Extract the (x, y) coordinate from the center of the cell holding the provided text.  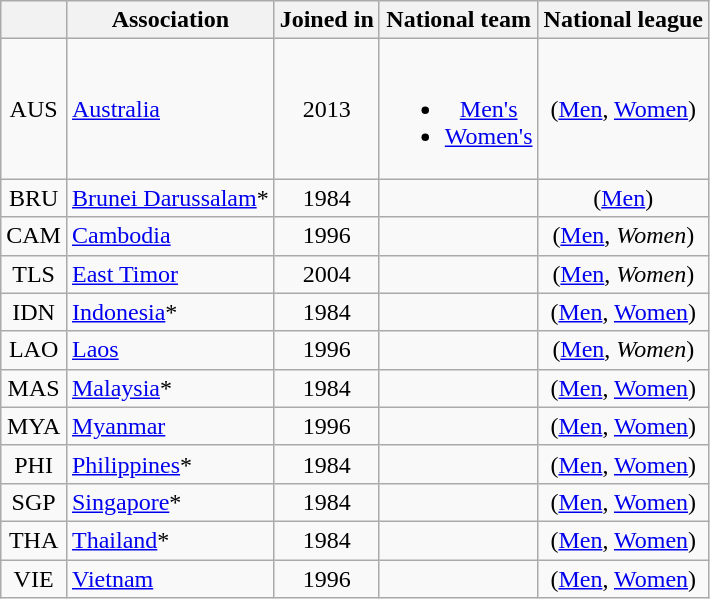
THA (34, 540)
Singapore* (170, 502)
Association (170, 20)
AUS (34, 109)
SGP (34, 502)
IDN (34, 312)
Thailand* (170, 540)
MYA (34, 426)
LAO (34, 350)
Joined in (326, 20)
National team (458, 20)
Philippines* (170, 464)
2013 (326, 109)
CAM (34, 236)
BRU (34, 198)
Men's Women's (458, 109)
2004 (326, 274)
TLS (34, 274)
Australia (170, 109)
MAS (34, 388)
Myanmar (170, 426)
Cambodia (170, 236)
Indonesia* (170, 312)
East Timor (170, 274)
Brunei Darussalam* (170, 198)
National league (623, 20)
Vietnam (170, 579)
Malaysia* (170, 388)
PHI (34, 464)
Laos (170, 350)
(Men) (623, 198)
VIE (34, 579)
